Return the (x, y) coordinate for the center point of the cell that contains the specified text.  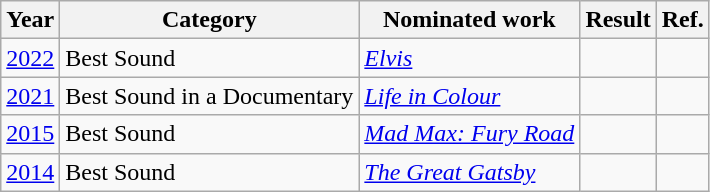
2022 (30, 58)
Mad Max: Fury Road (470, 134)
Elvis (470, 58)
Year (30, 20)
Category (210, 20)
2015 (30, 134)
Result (618, 20)
Life in Colour (470, 96)
2014 (30, 172)
Best Sound in a Documentary (210, 96)
Ref. (682, 20)
2021 (30, 96)
Nominated work (470, 20)
The Great Gatsby (470, 172)
